Search for the cell housing the specified text and yield its [x, y] center coordinate. 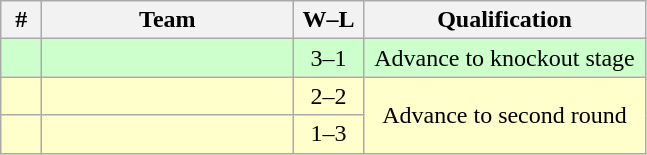
Team [168, 20]
W–L [328, 20]
Advance to knockout stage [504, 58]
Advance to second round [504, 115]
# [22, 20]
3–1 [328, 58]
2–2 [328, 96]
1–3 [328, 134]
Qualification [504, 20]
